For the text-containing cell, return its midpoint in (X, Y) coordinate format. 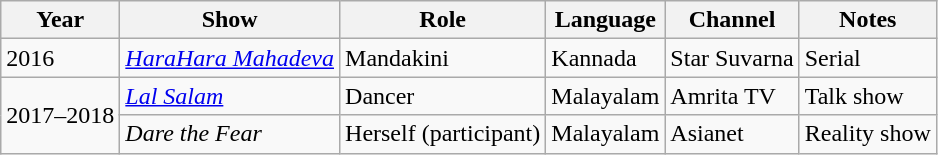
HaraHara Mahadeva (230, 58)
Serial (868, 58)
Show (230, 20)
Talk show (868, 96)
Notes (868, 20)
Dancer (443, 96)
Year (60, 20)
Mandakini (443, 58)
Star Suvarna (732, 58)
Lal Salam (230, 96)
Herself (participant) (443, 134)
Reality show (868, 134)
Asianet (732, 134)
Kannada (606, 58)
Amrita TV (732, 96)
2017–2018 (60, 115)
2016 (60, 58)
Channel (732, 20)
Dare the Fear (230, 134)
Role (443, 20)
Language (606, 20)
